Search for the cell housing the specified text and yield its [x, y] center coordinate. 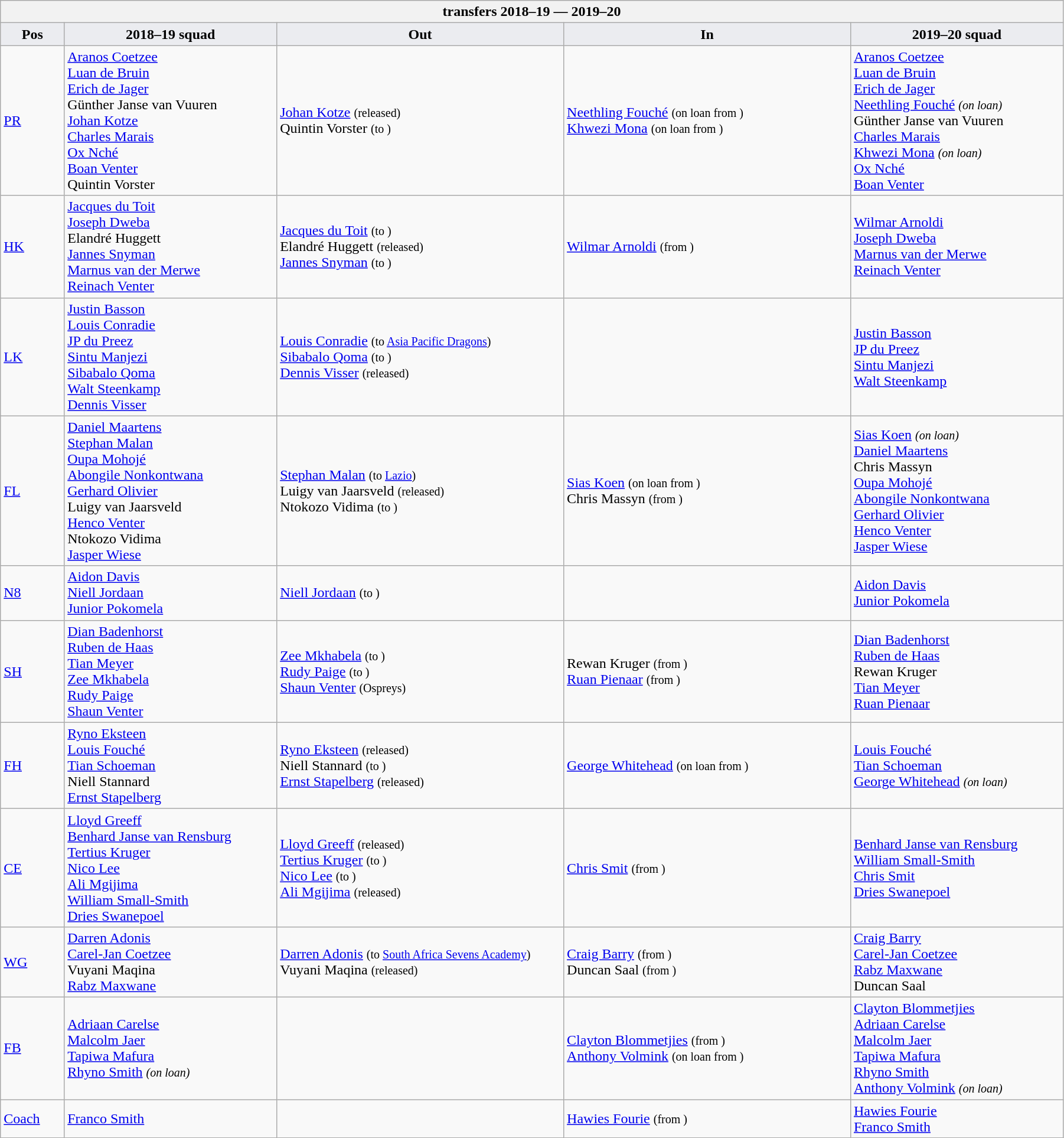
Neethling Fouché (on loan from ) Khwezi Mona (on loan from ) [707, 120]
Lloyd Greeff (released) Tertius Kruger (to ) Nico Lee (to ) Ali Mgijima (released) [420, 868]
Chris Smit (from ) [707, 868]
Franco Smith [171, 1119]
FH [32, 765]
Louis Conradie (to Asia Pacific Dragons) Sibabalo Qoma (to ) Dennis Visser (released) [420, 357]
Lloyd Greeff Benhard Janse van Rensburg Tertius Kruger Nico Lee Ali Mgijima William Small-Smith Dries Swanepoel [171, 868]
Jacques du Toit (to ) Elandré Huggett (released) Jannes Snyman (to ) [420, 247]
PR [32, 120]
Pos [32, 34]
Ryno Eksteen Louis Fouché Tian Schoeman Niell Stannard Ernst Stapelberg [171, 765]
2019–20 squad [957, 34]
Craig Barry (from ) Duncan Saal (from ) [707, 961]
Benhard Janse van Rensburg William Small-Smith Chris Smit Dries Swanepoel [957, 868]
Craig Barry Carel-Jan Coetzee Rabz Maxwane Duncan Saal [957, 961]
Johan Kotze (released) Quintin Vorster (to ) [420, 120]
Rewan Kruger (from ) Ruan Pienaar (from ) [707, 671]
CE [32, 868]
Ryno Eksteen (released) Niell Stannard (to ) Ernst Stapelberg (released) [420, 765]
Darren Adonis (to South Africa Sevens Academy) Vuyani Maqina (released) [420, 961]
In [707, 34]
Aranos Coetzee Luan de Bruin Erich de Jager Günther Janse van Vuuren Johan Kotze Charles Marais Ox Nché Boan Venter Quintin Vorster [171, 120]
Clayton Blommetjies Adriaan Carelse Malcolm Jaer Tapiwa Mafura Rhyno Smith Anthony Volmink (on loan) [957, 1048]
FL [32, 491]
Justin Basson JP du Preez Sintu Manjezi Walt Steenkamp [957, 357]
Darren Adonis Carel-Jan Coetzee Vuyani Maqina Rabz Maxwane [171, 961]
Justin Basson Louis Conradie JP du Preez Sintu Manjezi Sibabalo Qoma Walt Steenkamp Dennis Visser [171, 357]
Dian Badenhorst Ruben de Haas Tian Meyer Zee Mkhabela Rudy Paige Shaun Venter [171, 671]
Dian Badenhorst Ruben de Haas Rewan Kruger Tian Meyer Ruan Pienaar [957, 671]
Hawies Fourie Franco Smith [957, 1119]
N8 [32, 593]
FB [32, 1048]
Jacques du Toit Joseph Dweba Elandré Huggett Jannes Snyman Marnus van der Merwe Reinach Venter [171, 247]
SH [32, 671]
Aidon Davis Niell Jordaan Junior Pokomela [171, 593]
Out [420, 34]
Wilmar Arnoldi (from ) [707, 247]
transfers 2018–19 — 2019–20 [532, 12]
Daniel Maartens Stephan Malan Oupa Mohojé Abongile Nonkontwana Gerhard Olivier Luigy van Jaarsveld Henco Venter Ntokozo Vidima Jasper Wiese [171, 491]
Sias Koen (on loan from ) Chris Massyn (from ) [707, 491]
Coach [32, 1119]
Hawies Fourie (from ) [707, 1119]
Louis Fouché Tian Schoeman George Whitehead (on loan) [957, 765]
WG [32, 961]
Aidon Davis Junior Pokomela [957, 593]
LK [32, 357]
Zee Mkhabela (to ) Rudy Paige (to ) Shaun Venter (Ospreys) [420, 671]
Clayton Blommetjies (from ) Anthony Volmink (on loan from ) [707, 1048]
Sias Koen (on loan) Daniel Maartens Chris Massyn Oupa Mohojé Abongile Nonkontwana Gerhard Olivier Henco Venter Jasper Wiese [957, 491]
HK [32, 247]
George Whitehead (on loan from ) [707, 765]
Niell Jordaan (to ) [420, 593]
Wilmar Arnoldi Joseph Dweba Marnus van der Merwe Reinach Venter [957, 247]
Stephan Malan (to Lazio) Luigy van Jaarsveld (released) Ntokozo Vidima (to ) [420, 491]
Adriaan Carelse Malcolm Jaer Tapiwa Mafura Rhyno Smith (on loan) [171, 1048]
2018–19 squad [171, 34]
